Scan for the cell matching the given text and deliver its [X, Y] coordinate at center. 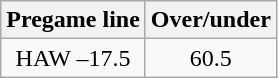
Over/under [210, 20]
HAW –17.5 [74, 58]
Pregame line [74, 20]
60.5 [210, 58]
